Pinpoint the cell where the given text exists, returning its (X, Y) midpoint coordinate. 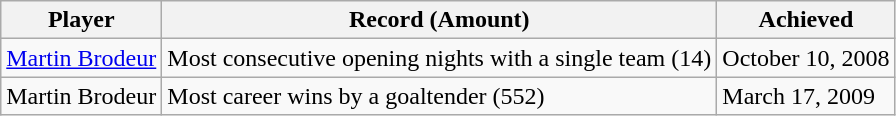
March 17, 2009 (806, 96)
Most consecutive opening nights with a single team (14) (440, 58)
Player (82, 20)
Most career wins by a goaltender (552) (440, 96)
Record (Amount) (440, 20)
Achieved (806, 20)
October 10, 2008 (806, 58)
